Pinpoint the cell where the given text exists, returning its (x, y) midpoint coordinate. 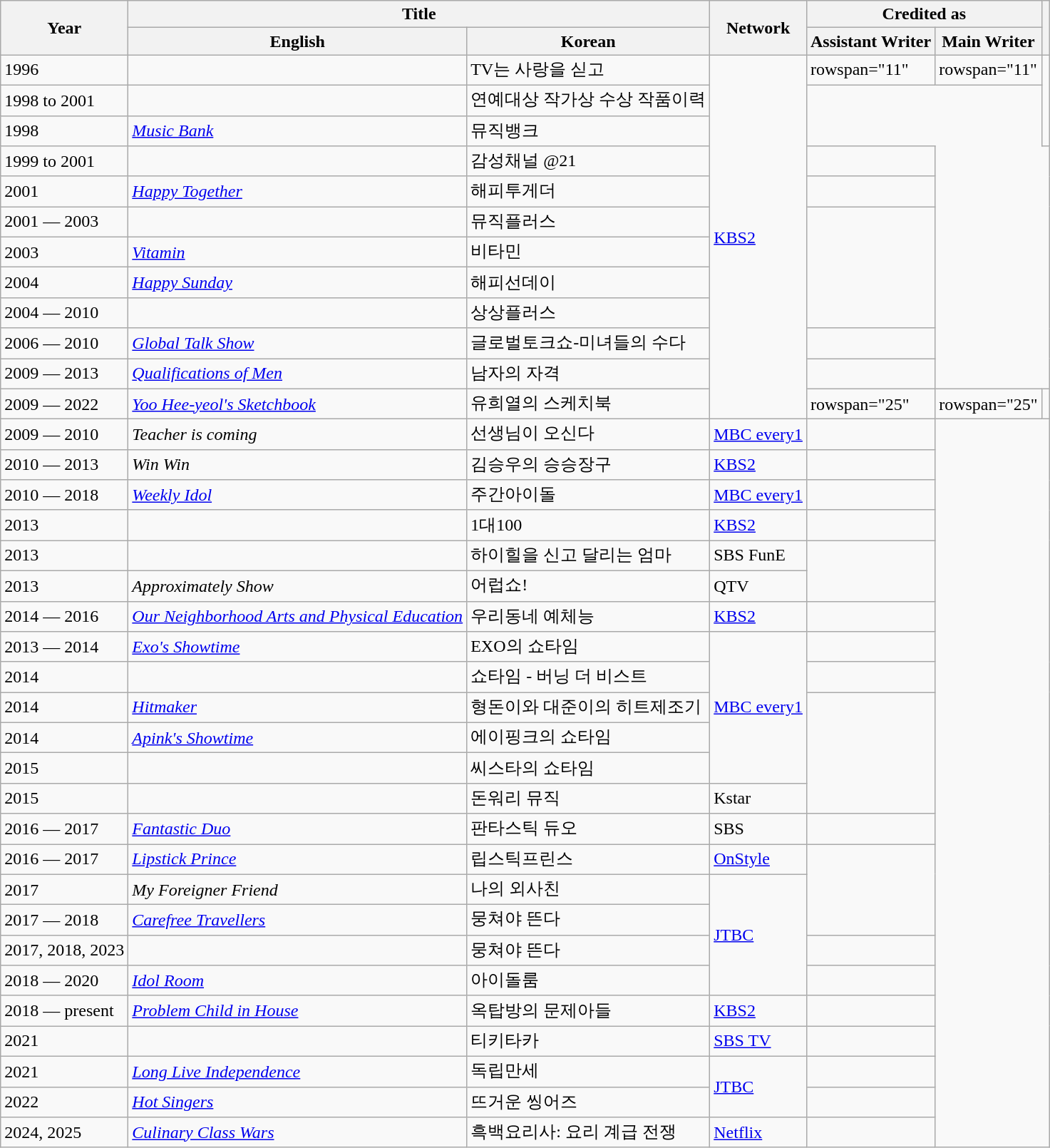
2009 — 2013 (64, 374)
2013 — 2014 (64, 647)
Culinary Class Wars (298, 1132)
2014 — 2016 (64, 616)
나의 외사친 (589, 890)
주간아이돌 (589, 495)
에이핑크의 쇼타임 (589, 737)
옥탑방의 문제아들 (589, 1011)
SBS TV (758, 1041)
연예대상 작가상 수상 작품이력 (589, 100)
2018 — 2020 (64, 981)
Exo's Showtime (298, 647)
Kstar (758, 799)
뮤직뱅크 (589, 131)
2010 — 2018 (64, 495)
감성채널 @21 (589, 161)
Netflix (758, 1132)
2003 (64, 252)
2006 — 2010 (64, 344)
쇼타임 - 버닝 더 비스트 (589, 677)
글로벌토크쇼-미녀들의 수다 (589, 344)
1대100 (589, 525)
2001 (64, 191)
남자의 자격 (589, 374)
Global Talk Show (298, 344)
우리동네 예체능 (589, 616)
2009 — 2010 (64, 435)
EXO의 쇼타임 (589, 647)
Network (758, 28)
My Foreigner Friend (298, 890)
Happy Together (298, 191)
흑백요리사: 요리 계급 전쟁 (589, 1132)
해피투게더 (589, 191)
Korean (589, 41)
1998 (64, 131)
2022 (64, 1102)
독립만세 (589, 1071)
Our Neighborhood Arts and Physical Education (298, 616)
1998 to 2001 (64, 100)
판타스틱 듀오 (589, 829)
2004 — 2010 (64, 312)
Vitamin (298, 252)
Title (419, 14)
Long Live Independence (298, 1071)
립스틱프린스 (589, 860)
Qualifications of Men (298, 374)
Problem Child in House (298, 1011)
돈워리 뮤직 (589, 799)
English (298, 41)
Happy Sunday (298, 282)
2001 — 2003 (64, 222)
2024, 2025 (64, 1132)
Credited as (924, 14)
Main Writer (989, 41)
Hot Singers (298, 1102)
하이힐을 신고 달리는 엄마 (589, 556)
Approximately Show (298, 586)
Idol Room (298, 981)
상상플러스 (589, 312)
2018 — present (64, 1011)
선생님이 오신다 (589, 435)
Fantastic Duo (298, 829)
QTV (758, 586)
SBS FunE (758, 556)
TV는 사랑을 싣고 (589, 70)
Yoo Hee-yeol's Sketchbook (298, 404)
형돈이와 대준이의 히트제조기 (589, 707)
Music Bank (298, 131)
Teacher is coming (298, 435)
아이돌룸 (589, 981)
유희열의 스케치북 (589, 404)
2010 — 2013 (64, 465)
티키타카 (589, 1041)
Carefree Travellers (298, 920)
2009 — 2022 (64, 404)
해피선데이 (589, 282)
Weekly Idol (298, 495)
Year (64, 28)
어럽쇼! (589, 586)
1996 (64, 70)
Win Win (298, 465)
1999 to 2001 (64, 161)
뮤직플러스 (589, 222)
뜨거운 씽어즈 (589, 1102)
Assistant Writer (870, 41)
Lipstick Prince (298, 860)
비타민 (589, 252)
OnStyle (758, 860)
2017 (64, 890)
2017, 2018, 2023 (64, 950)
Apink's Showtime (298, 737)
SBS (758, 829)
김승우의 승승장구 (589, 465)
씨스타의 쇼타임 (589, 769)
2017 — 2018 (64, 920)
Hitmaker (298, 707)
2004 (64, 282)
